Capture the cell that displays the provided text and extract its (X, Y) central coordinate. 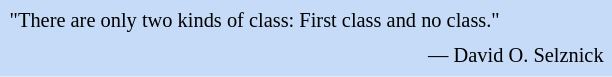
— David O. Selznick (306, 56)
"There are only two kinds of class: First class and no class." (306, 22)
